Determine the (x, y) coordinate at the center of the cell enclosing the given text.  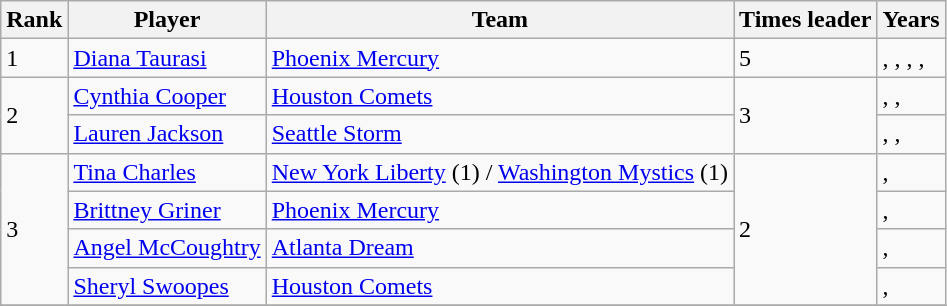
Cynthia Cooper (167, 96)
Angel McCoughtry (167, 248)
Diana Taurasi (167, 58)
Times leader (806, 20)
New York Liberty (1) / Washington Mystics (1) (500, 172)
5 (806, 58)
, , , , (911, 58)
Seattle Storm (500, 134)
Team (500, 20)
Brittney Griner (167, 210)
Tina Charles (167, 172)
Rank (34, 20)
Player (167, 20)
Lauren Jackson (167, 134)
Years (911, 20)
Atlanta Dream (500, 248)
Sheryl Swoopes (167, 286)
1 (34, 58)
